Find where the given text appears and provide that cell's center as (X, Y) coordinate. 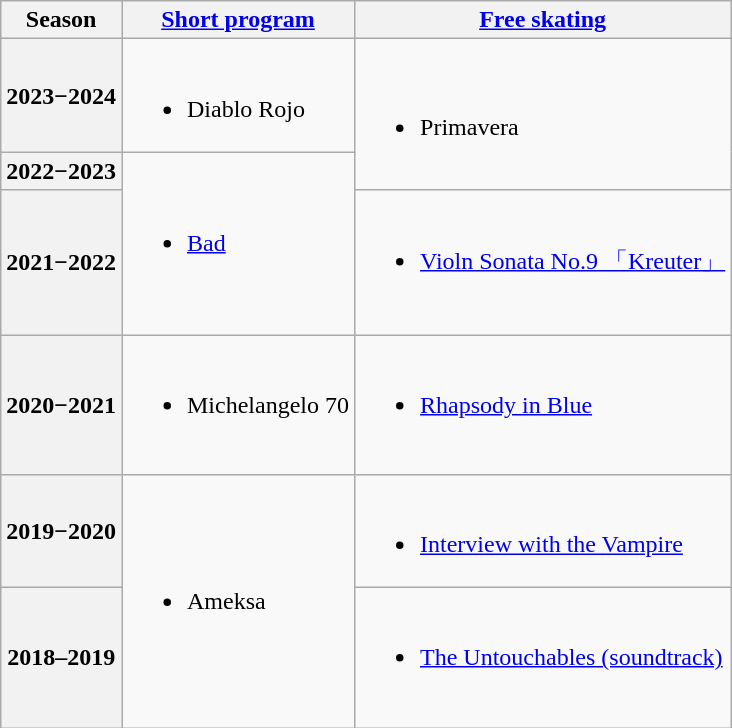
2020−2021 (62, 404)
Michelangelo 70 (238, 404)
Free skating (543, 20)
2021−2022 (62, 262)
Season (62, 20)
Ameksa (238, 602)
2022−2023 (62, 171)
Short program (238, 20)
2018–2019 (62, 658)
Violn Sonata No.9 「Kreuter」 (543, 262)
Rhapsody in Blue (543, 404)
Bad (238, 244)
Interview with the Vampire (543, 532)
The Untouchables (soundtrack) (543, 658)
2023−2024 (62, 96)
Diablo Rojo (238, 96)
2019−2020 (62, 532)
Primavera (543, 114)
